Capture the cell that displays the provided text and extract its [x, y] central coordinate. 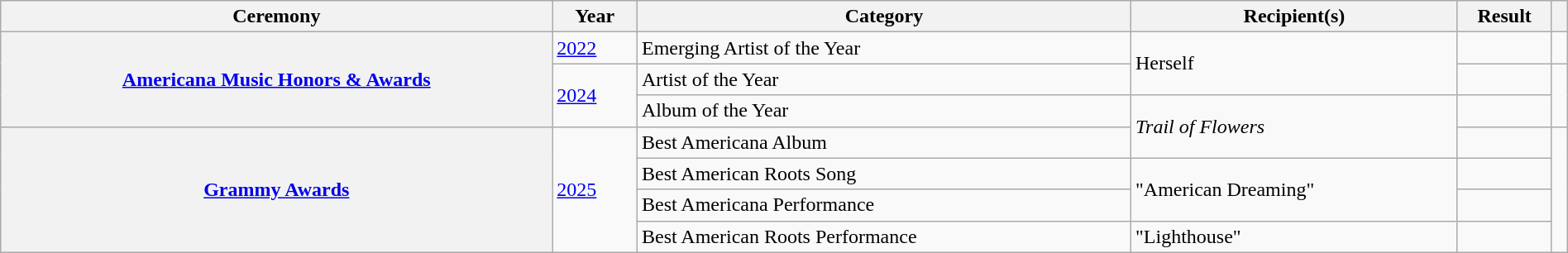
2025 [595, 189]
Result [1504, 17]
Best Americana Album [883, 142]
2022 [595, 48]
Best Americana Performance [883, 205]
Album of the Year [883, 111]
Grammy Awards [276, 189]
Best American Roots Song [883, 174]
Trail of Flowers [1295, 126]
Best American Roots Performance [883, 236]
Artist of the Year [883, 79]
Ceremony [276, 17]
"American Dreaming" [1295, 189]
Recipient(s) [1295, 17]
Americana Music Honors & Awards [276, 79]
Year [595, 17]
Herself [1295, 64]
Emerging Artist of the Year [883, 48]
Category [883, 17]
"Lighthouse" [1295, 236]
2024 [595, 95]
